Output the [X, Y] coordinate of the center of the cell containing the given text.  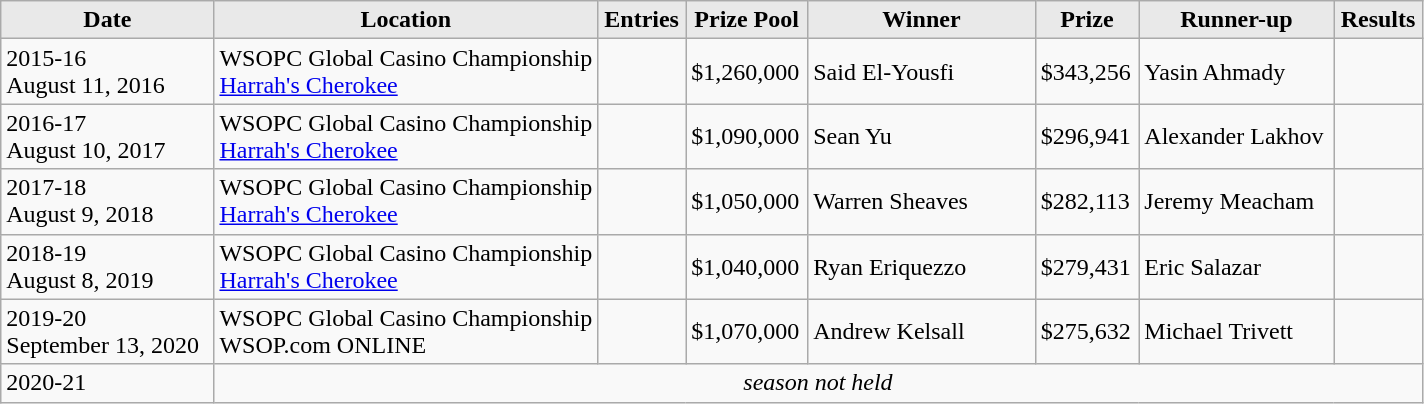
$1,070,000 [747, 332]
$1,040,000 [747, 266]
$275,632 [1087, 332]
Andrew Kelsall [922, 332]
$279,431 [1087, 266]
Location [406, 20]
2018-19August 8, 2019 [108, 266]
Ryan Eriquezzo [922, 266]
Prize [1087, 20]
Winner [922, 20]
Michael Trivett [1236, 332]
2017-18August 9, 2018 [108, 202]
2020-21 [108, 383]
2015-16August 11, 2016 [108, 72]
Date [108, 20]
Said El-Yousfi [922, 72]
Runner-up [1236, 20]
Eric Salazar [1236, 266]
Sean Yu [922, 136]
$1,090,000 [747, 136]
Prize Pool [747, 20]
$1,260,000 [747, 72]
Yasin Ahmady [1236, 72]
Warren Sheaves [922, 202]
season not held [818, 383]
$296,941 [1087, 136]
$343,256 [1087, 72]
WSOPC Global Casino ChampionshipWSOP.com ONLINE [406, 332]
Jeremy Meacham [1236, 202]
2016-17August 10, 2017 [108, 136]
$282,113 [1087, 202]
Entries [642, 20]
2019-20September 13, 2020 [108, 332]
Alexander Lakhov [1236, 136]
$1,050,000 [747, 202]
Results [1378, 20]
